Return the (x, y) coordinate for the center point of the cell that contains the specified text.  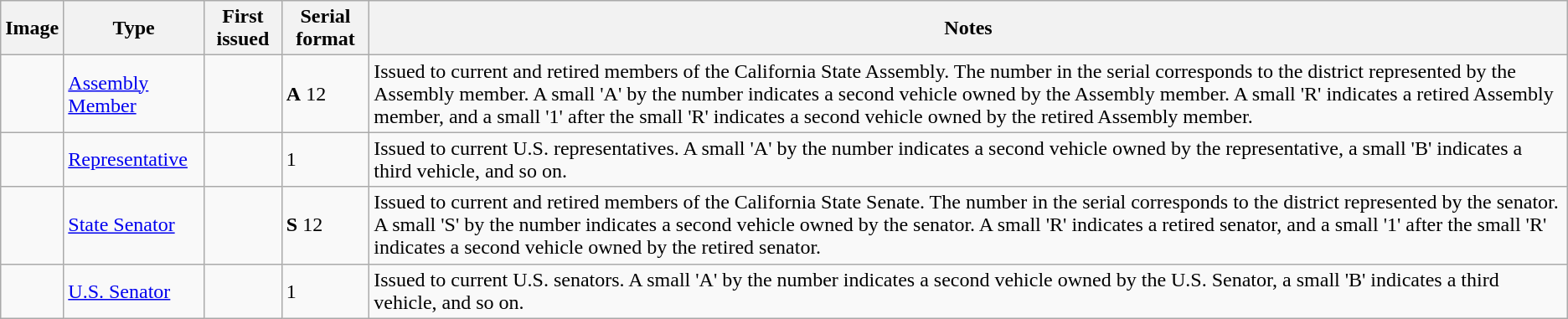
Notes (968, 28)
Type (134, 28)
First issued (243, 28)
Assembly Member (134, 94)
U.S. Senator (134, 291)
A 12 (325, 94)
Representative (134, 159)
Image (32, 28)
State Senator (134, 225)
S 12 (325, 225)
Serial format (325, 28)
